Output the (x, y) coordinate of the center of the cell containing the given text.  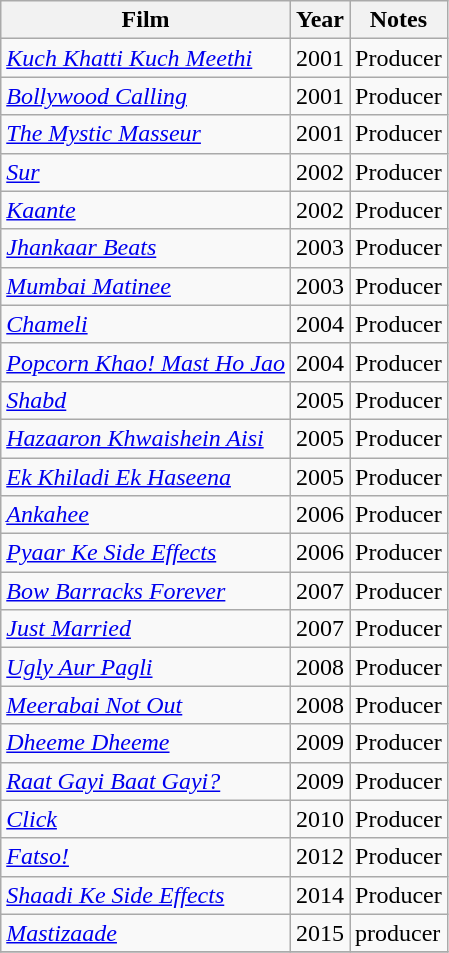
Bollywood Calling (146, 96)
Sur (146, 172)
Ankahee (146, 515)
Dheeme Dheeme (146, 743)
Ugly Aur Pagli (146, 667)
2015 (320, 933)
Chameli (146, 324)
Ek Khiladi Ek Haseena (146, 477)
Hazaaron Khwaishein Aisi (146, 438)
Pyaar Ke Side Effects (146, 553)
Popcorn Khao! Mast Ho Jao (146, 362)
2014 (320, 895)
Mumbai Matinee (146, 286)
Year (320, 20)
Notes (399, 20)
Fatso! (146, 857)
Kaante (146, 210)
Film (146, 20)
Shaadi Ke Side Effects (146, 895)
2010 (320, 819)
The Mystic Masseur (146, 134)
Shabd (146, 400)
2012 (320, 857)
Click (146, 819)
Just Married (146, 629)
Kuch Khatti Kuch Meethi (146, 58)
producer (399, 933)
Jhankaar Beats (146, 248)
Mastizaade (146, 933)
Bow Barracks Forever (146, 591)
Raat Gayi Baat Gayi? (146, 781)
Meerabai Not Out (146, 705)
